Identify which cell holds the provided text, then report its [X, Y] central coordinate. 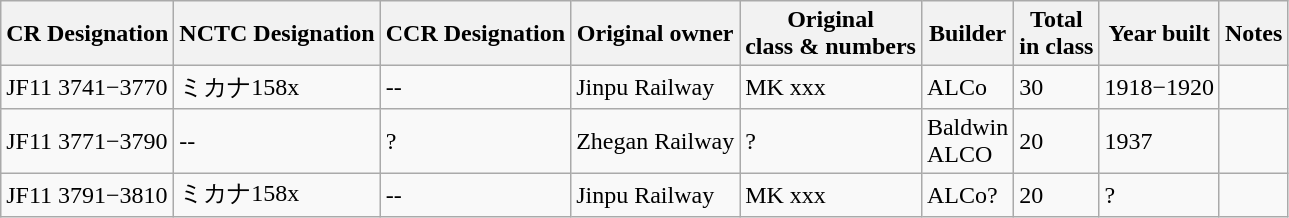
NCTC Designation [277, 34]
Builder [967, 34]
1918−1920 [1160, 88]
CCR Designation [475, 34]
Original owner [656, 34]
30 [1056, 88]
JF11 3771−3790 [88, 140]
CR Designation [88, 34]
JF11 3741−3770 [88, 88]
BaldwinALCO [967, 140]
Zhegan Railway [656, 140]
ALCo? [967, 194]
JF11 3791−3810 [88, 194]
Totalin class [1056, 34]
Year built [1160, 34]
Notes [1253, 34]
Originalclass & numbers [831, 34]
ALCo [967, 88]
1937 [1160, 140]
